Find where the given text appears and provide that cell's center as [x, y] coordinate. 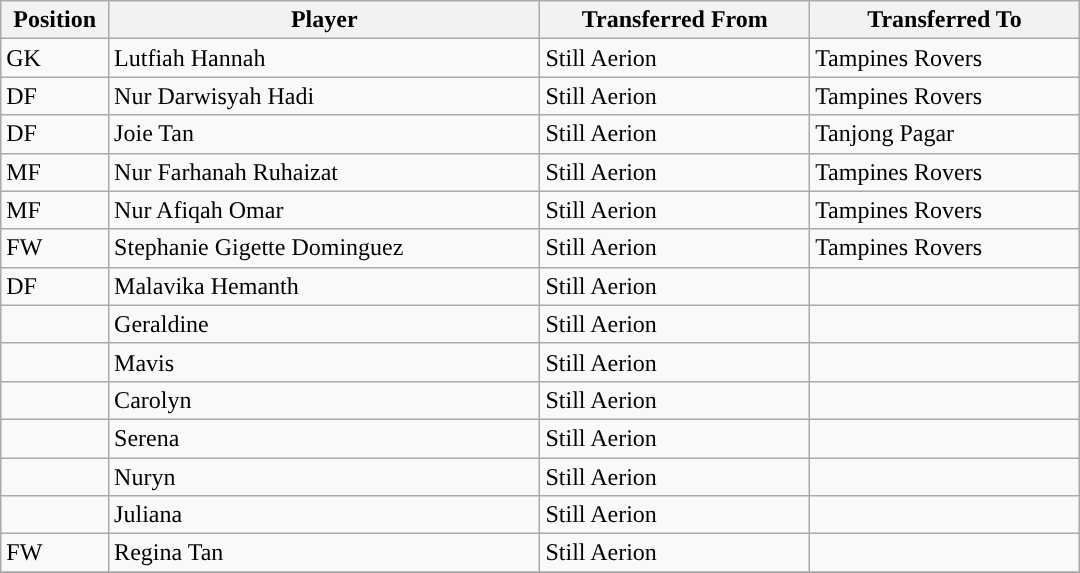
Tanjong Pagar [945, 134]
Lutfiah Hannah [324, 58]
Juliana [324, 515]
Nur Afiqah Omar [324, 210]
Nur Darwisyah Hadi [324, 96]
Malavika Hemanth [324, 286]
Transferred From [675, 20]
Nuryn [324, 477]
Regina Tan [324, 553]
Joie Tan [324, 134]
Geraldine [324, 324]
Nur Farhanah Ruhaizat [324, 172]
Transferred To [945, 20]
GK [55, 58]
Carolyn [324, 400]
Stephanie Gigette Dominguez [324, 248]
Mavis [324, 362]
Position [55, 20]
Serena [324, 438]
Player [324, 20]
